Capture the cell that displays the provided text and extract its [X, Y] central coordinate. 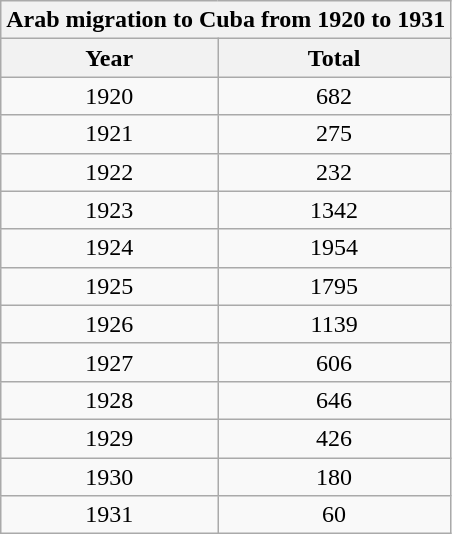
1927 [110, 362]
Arab migration to Cuba from 1920 to 1931 [226, 20]
1795 [334, 286]
1925 [110, 286]
60 [334, 515]
232 [334, 172]
606 [334, 362]
1923 [110, 210]
1926 [110, 324]
1931 [110, 515]
Year [110, 58]
1924 [110, 248]
682 [334, 96]
646 [334, 400]
180 [334, 477]
275 [334, 134]
1139 [334, 324]
1929 [110, 438]
Total [334, 58]
1928 [110, 400]
1342 [334, 210]
426 [334, 438]
1930 [110, 477]
1954 [334, 248]
1922 [110, 172]
1921 [110, 134]
1920 [110, 96]
